Locate the cell with the specified text and output its (X, Y) center coordinate. 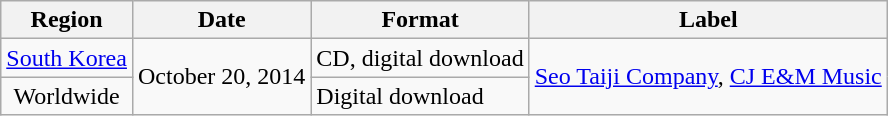
South Korea (67, 58)
Label (708, 20)
October 20, 2014 (221, 77)
Seo Taiji Company, CJ E&M Music (708, 77)
Region (67, 20)
Digital download (420, 96)
Date (221, 20)
CD, digital download (420, 58)
Worldwide (67, 96)
Format (420, 20)
